For the text-containing cell, return its midpoint in (X, Y) coordinate format. 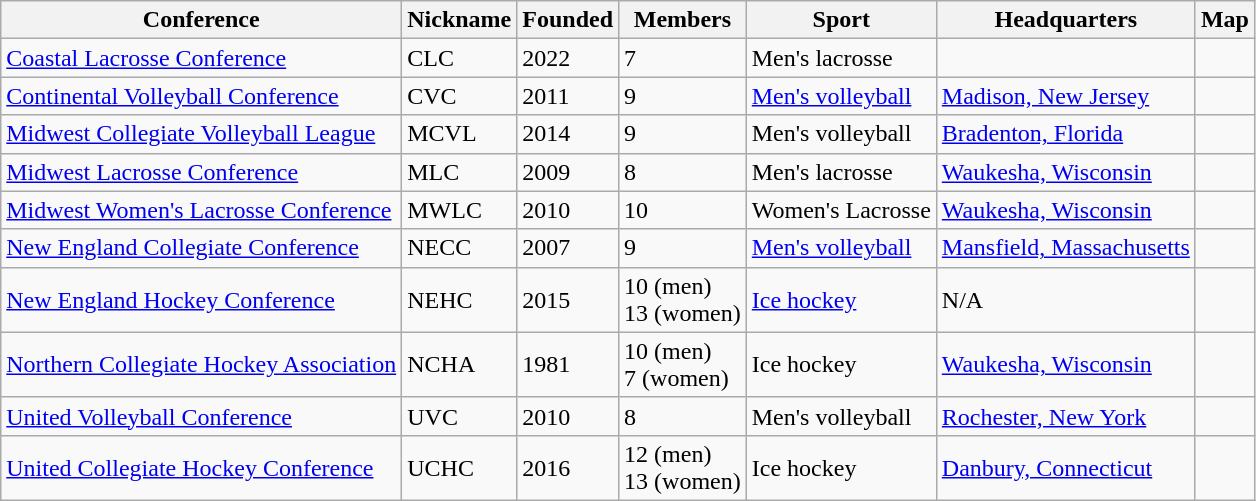
United Collegiate Hockey Conference (202, 468)
Map (1224, 20)
2016 (568, 468)
2009 (568, 172)
Women's Lacrosse (841, 210)
2015 (568, 300)
MLC (460, 172)
NCHA (460, 364)
Headquarters (1066, 20)
Nickname (460, 20)
MWLC (460, 210)
Midwest Women's Lacrosse Conference (202, 210)
2007 (568, 248)
10 (men)7 (women) (683, 364)
Continental Volleyball Conference (202, 96)
Midwest Collegiate Volleyball League (202, 134)
N/A (1066, 300)
Coastal Lacrosse Conference (202, 58)
MCVL (460, 134)
UCHC (460, 468)
Danbury, Connecticut (1066, 468)
Midwest Lacrosse Conference (202, 172)
Mansfield, Massachusetts (1066, 248)
7 (683, 58)
Founded (568, 20)
UVC (460, 416)
Bradenton, Florida (1066, 134)
NECC (460, 248)
Sport (841, 20)
Northern Collegiate Hockey Association (202, 364)
10 (683, 210)
Rochester, New York (1066, 416)
New England Hockey Conference (202, 300)
Madison, New Jersey (1066, 96)
United Volleyball Conference (202, 416)
Conference (202, 20)
10 (men)13 (women) (683, 300)
12 (men)13 (women) (683, 468)
NEHC (460, 300)
CLC (460, 58)
2011 (568, 96)
Members (683, 20)
2014 (568, 134)
2022 (568, 58)
New England Collegiate Conference (202, 248)
CVC (460, 96)
1981 (568, 364)
